Extract the (X, Y) coordinate from the center of the cell holding the provided text.  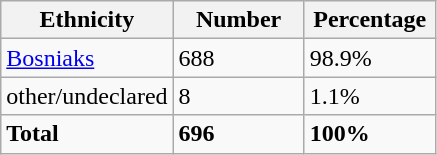
100% (370, 134)
98.9% (370, 58)
other/undeclared (87, 96)
Ethnicity (87, 20)
Total (87, 134)
8 (238, 96)
Number (238, 20)
696 (238, 134)
688 (238, 58)
Percentage (370, 20)
Bosniaks (87, 58)
1.1% (370, 96)
